Extract the [X, Y] coordinate from the center of the cell holding the provided text.  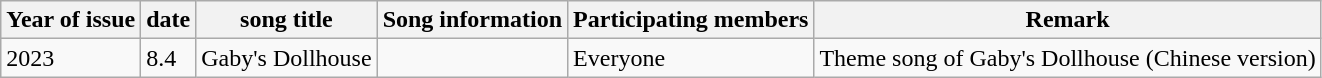
8.4 [168, 58]
Gaby's Dollhouse [286, 58]
Participating members [691, 20]
Theme song of Gaby's Dollhouse (Chinese version) [1068, 58]
Song information [472, 20]
song title [286, 20]
date [168, 20]
Everyone [691, 58]
Year of issue [71, 20]
Remark [1068, 20]
2023 [71, 58]
